Scan for the cell matching the given text and deliver its (x, y) coordinate at center. 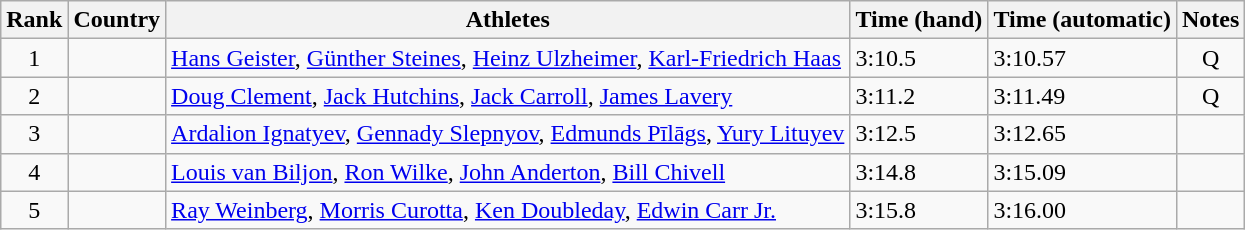
Ray Weinberg, Morris Curotta, Ken Doubleday, Edwin Carr Jr. (508, 210)
3:11.49 (1082, 96)
3:14.8 (919, 172)
Country (117, 20)
3:16.00 (1082, 210)
Louis van Biljon, Ron Wilke, John Anderton, Bill Chivell (508, 172)
Rank (34, 20)
Notes (1210, 20)
Hans Geister, Günther Steines, Heinz Ulzheimer, Karl-Friedrich Haas (508, 58)
Athletes (508, 20)
Ardalion Ignatyev, Gennady Slepnyov, Edmunds Pīlāgs, Yury Lituyev (508, 134)
3:15.8 (919, 210)
3:10.57 (1082, 58)
3:12.65 (1082, 134)
5 (34, 210)
3:12.5 (919, 134)
3 (34, 134)
Time (hand) (919, 20)
Doug Clement, Jack Hutchins, Jack Carroll, James Lavery (508, 96)
Time (automatic) (1082, 20)
3:10.5 (919, 58)
3:11.2 (919, 96)
4 (34, 172)
3:15.09 (1082, 172)
2 (34, 96)
1 (34, 58)
